Return the [X, Y] coordinate for the center point of the cell that contains the specified text.  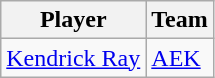
Kendrick Ray [74, 58]
Player [74, 20]
Team [180, 20]
AEK [180, 58]
